Return the (x, y) coordinate for the center point of the cell that contains the specified text.  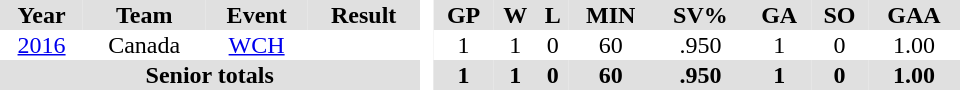
Result (364, 15)
Team (144, 15)
GA (779, 15)
L (552, 15)
2016 (42, 45)
Canada (144, 45)
SV% (700, 15)
MIN (610, 15)
Senior totals (210, 75)
WCH (256, 45)
SO (840, 15)
GP (464, 15)
Event (256, 15)
GAA (914, 15)
W (515, 15)
Year (42, 15)
